Detect which cell encompasses the target text, then output its [X, Y] center coordinate. 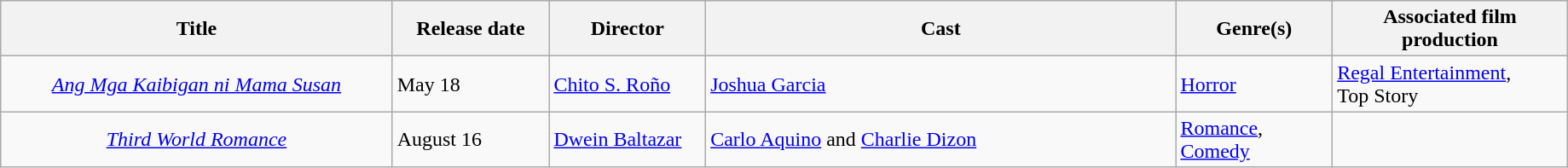
Title [196, 29]
August 16 [471, 140]
Dwein Baltazar [628, 140]
Carlo Aquino and Charlie Dizon [941, 140]
Chito S. Roño [628, 84]
Cast [941, 29]
Regal Entertainment, Top Story [1450, 84]
Horror [1254, 84]
Romance, Comedy [1254, 140]
Third World Romance [196, 140]
Ang Mga Kaibigan ni Mama Susan [196, 84]
Genre(s) [1254, 29]
Release date [471, 29]
Director [628, 29]
Associated film production [1450, 29]
Joshua Garcia [941, 84]
May 18 [471, 84]
